Identify which cell holds the provided text, then report its [X, Y] central coordinate. 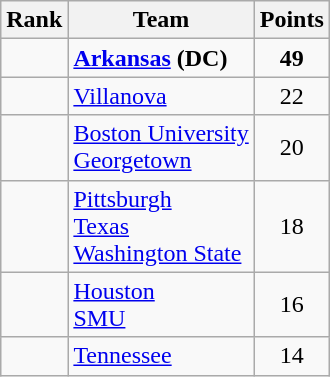
20 [292, 148]
Boston UniversityGeorgetown [161, 148]
HoustonSMU [161, 304]
Team [161, 20]
PittsburghTexasWashington State [161, 226]
Villanova [161, 96]
Points [292, 20]
Rank [34, 20]
18 [292, 226]
14 [292, 356]
Arkansas (DC) [161, 58]
22 [292, 96]
49 [292, 58]
Tennessee [161, 356]
16 [292, 304]
